Find where the given text appears and provide that cell's center as (X, Y) coordinate. 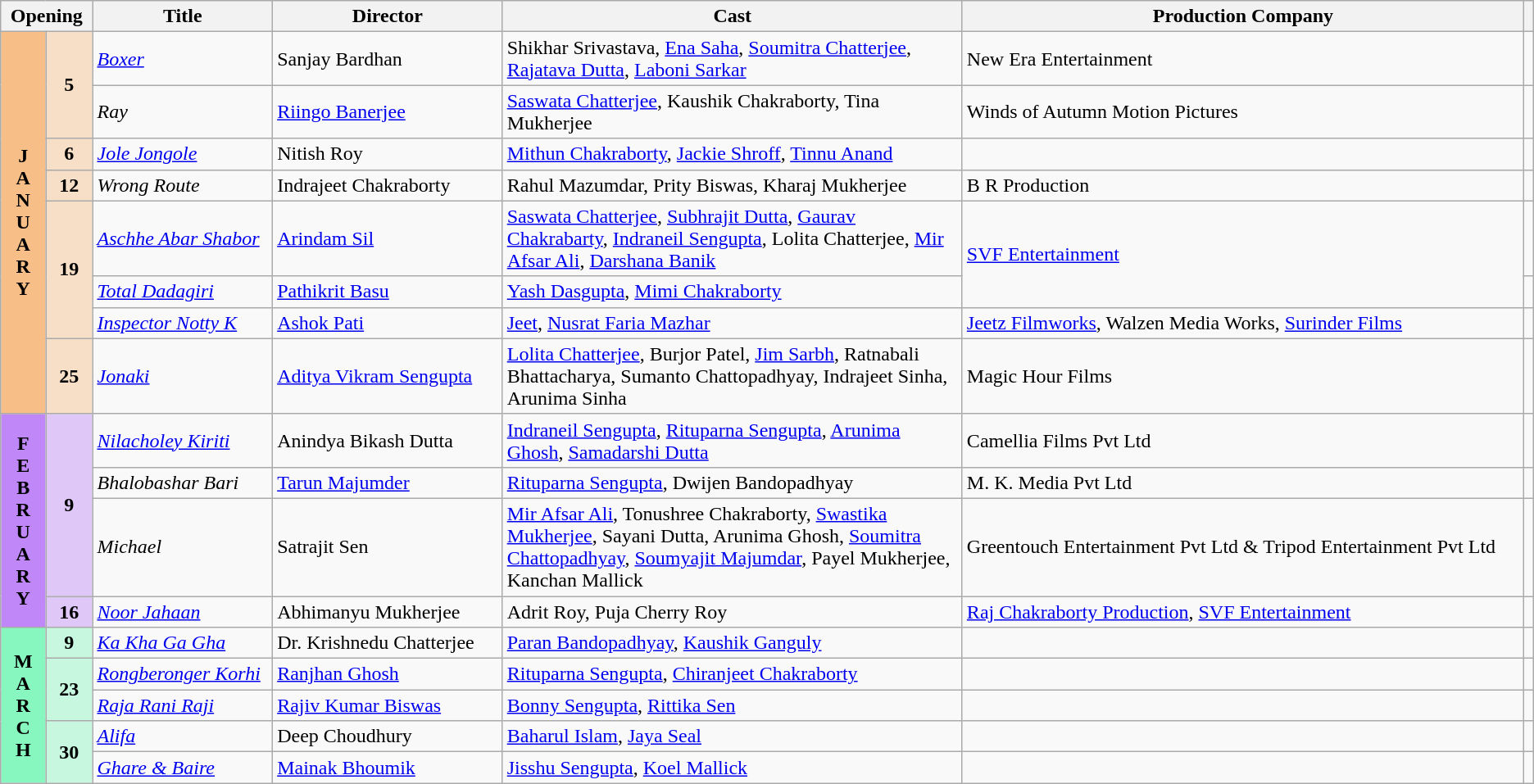
Noor Jahaan (183, 612)
12 (69, 185)
Winds of Autumn Motion Pictures (1242, 111)
Paran Bandopadhyay, Kaushik Ganguly (733, 643)
Lolita Chatterjee, Burjor Patel, Jim Sarbh, Ratnabali Bhattacharya, Sumanto Chattopadhyay, Indrajeet Sinha, Arunima Sinha (733, 376)
Ghare & Baire (183, 768)
Cast (733, 16)
Raja Rani Raji (183, 705)
Wrong Route (183, 185)
6 (69, 154)
5 (69, 85)
Boxer (183, 59)
16 (69, 612)
Rahul Mazumdar, Prity Biswas, Kharaj Mukherjee (733, 185)
23 (69, 690)
Jisshu Sengupta, Koel Mallick (733, 768)
Riingo Banerjee (388, 111)
JANUARY (23, 223)
Jeet, Nusrat Faria Mazhar (733, 323)
Aschhe Abar Shabor (183, 238)
Anindya Bikash Dutta (388, 441)
Greentouch Entertainment Pvt Ltd & Tripod Entertainment Pvt Ltd (1242, 547)
Ray (183, 111)
Yash Dasgupta, Mimi Chakraborty (733, 292)
New Era Entertainment (1242, 59)
MARCH (23, 705)
Arindam Sil (388, 238)
Indraneil Sengupta, Rituparna Sengupta, Arunima Ghosh, Samadarshi Dutta (733, 441)
Ka Kha Ga Gha (183, 643)
Rongberonger Korhi (183, 674)
Rituparna Sengupta, Chiranjeet Chakraborty (733, 674)
Raj Chakraborty Production, SVF Entertainment (1242, 612)
B R Production (1242, 185)
Sanjay Bardhan (388, 59)
Title (183, 16)
Total Dadagiri (183, 292)
Production Company (1242, 16)
Director (388, 16)
Ashok Pati (388, 323)
Ranjhan Ghosh (388, 674)
Mithun Chakraborty, Jackie Shroff, Tinnu Anand (733, 154)
Nitish Roy (388, 154)
Saswata Chatterjee, Subhrajit Dutta, Gaurav Chakrabarty, Indraneil Sengupta, Lolita Chatterjee, Mir Afsar Ali, Darshana Banik (733, 238)
19 (69, 270)
Baharul Islam, Jaya Seal (733, 736)
Nilacholey Kiriti (183, 441)
Jole Jongole (183, 154)
Saswata Chatterjee, Kaushik Chakraborty, Tina Mukherjee (733, 111)
Aditya Vikram Sengupta (388, 376)
Dr. Krishnedu Chatterjee (388, 643)
Pathikrit Basu (388, 292)
M. K. Media Pvt Ltd (1242, 483)
Camellia Films Pvt Ltd (1242, 441)
Jonaki (183, 376)
Mainak Bhoumik (388, 768)
Rajiv Kumar Biswas (388, 705)
Rituparna Sengupta, Dwijen Bandopadhyay (733, 483)
Opening (47, 16)
Deep Choudhury (388, 736)
Inspector Notty K (183, 323)
Magic Hour Films (1242, 376)
Satrajit Sen (388, 547)
Bonny Sengupta, Rittika Sen (733, 705)
Abhimanyu Mukherjee (388, 612)
Shikhar Srivastava, Ena Saha, Soumitra Chatterjee, Rajatava Dutta, Laboni Sarkar (733, 59)
Adrit Roy, Puja Cherry Roy (733, 612)
Bhalobashar Bari (183, 483)
Michael (183, 547)
Jeetz Filmworks, Walzen Media Works, Surinder Films (1242, 323)
Tarun Majumder (388, 483)
FEBRUARY (23, 520)
SVF Entertainment (1242, 254)
25 (69, 376)
30 (69, 752)
Indrajeet Chakraborty (388, 185)
Alifa (183, 736)
